Search for the cell housing the specified text and yield its [X, Y] center coordinate. 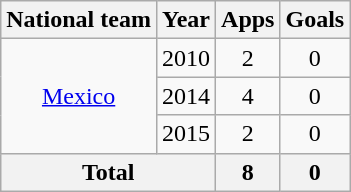
2015 [186, 134]
Total [108, 172]
Goals [315, 20]
2014 [186, 96]
4 [248, 96]
Apps [248, 20]
Year [186, 20]
2010 [186, 58]
National team [79, 20]
Mexico [79, 96]
8 [248, 172]
